Pinpoint the cell where the given text exists, returning its [x, y] midpoint coordinate. 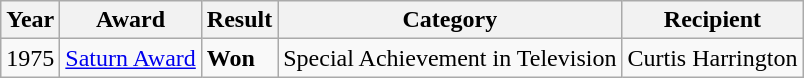
Recipient [712, 20]
Category [450, 20]
Saturn Award [131, 58]
Won [239, 58]
1975 [30, 58]
Award [131, 20]
Result [239, 20]
Year [30, 20]
Special Achievement in Television [450, 58]
Curtis Harrington [712, 58]
